Determine the [X, Y] coordinate at the center of the cell enclosing the given text.  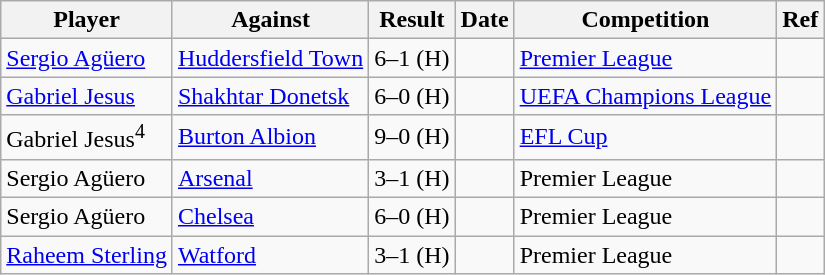
Huddersfield Town [270, 58]
Gabriel Jesus4 [87, 138]
Chelsea [270, 217]
Raheem Sterling [87, 255]
Result [412, 20]
Date [484, 20]
9–0 (H) [412, 138]
Against [270, 20]
Competition [646, 20]
Ref [800, 20]
EFL Cup [646, 138]
6–1 (H) [412, 58]
Player [87, 20]
Arsenal [270, 178]
Shakhtar Donetsk [270, 96]
UEFA Champions League [646, 96]
Burton Albion [270, 138]
Watford [270, 255]
Gabriel Jesus [87, 96]
